Locate the cell with the specified text and output its [X, Y] center coordinate. 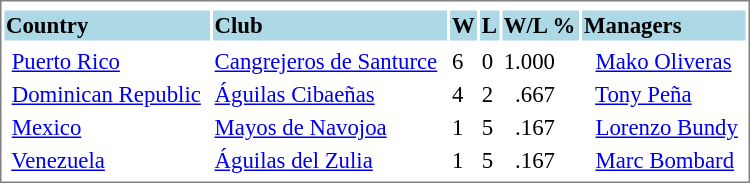
Managers [664, 25]
Country [107, 25]
Lorenzo Bundy [664, 127]
Mayos de Navojoa [330, 127]
Mexico [107, 127]
Águilas del Zulia [330, 161]
Club [330, 25]
1.000 [540, 61]
Águilas Cibaeñas [330, 95]
4 [464, 95]
0 [490, 61]
L [490, 25]
Puerto Rico [107, 61]
W/L % [540, 25]
.667 [540, 95]
Venezuela [107, 161]
W [464, 25]
Mako Oliveras [664, 61]
6 [464, 61]
Tony Peña [664, 95]
Dominican Republic [107, 95]
Cangrejeros de Santurce [330, 61]
Marc Bombard [664, 161]
2 [490, 95]
